Output the [x, y] coordinate of the center of the cell containing the given text.  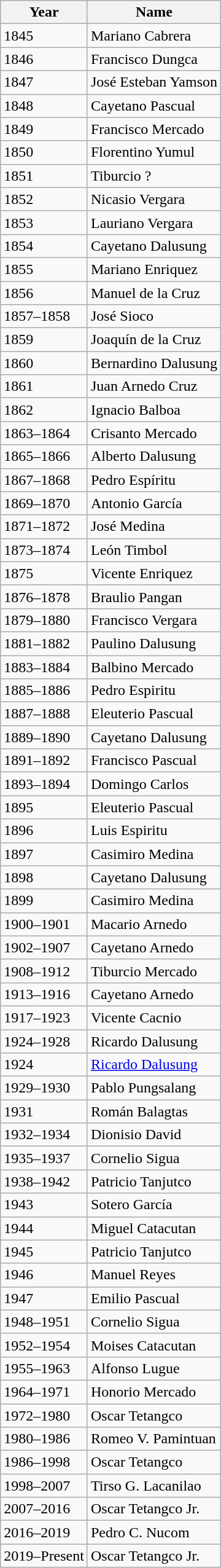
Pablo Pungsalang [153, 1088]
Romeo V. Pamintuan [153, 1439]
Emilio Pascual [153, 1298]
1873–1874 [44, 550]
2019–Present [44, 1556]
1938–1942 [44, 1182]
1875 [44, 573]
1871–1872 [44, 527]
1924–1928 [44, 1041]
1869–1870 [44, 503]
1863–1864 [44, 433]
1931 [44, 1111]
Macario Arnedo [153, 924]
1887–1888 [44, 714]
1908–1912 [44, 971]
1845 [44, 36]
Lauriano Vergara [153, 222]
Francisco Dungca [153, 59]
Francisco Mercado [153, 129]
1917–1923 [44, 1017]
Mariano Enriquez [153, 269]
Manuel de la Cruz [153, 293]
1948–1951 [44, 1322]
Joaquín de la Cruz [153, 340]
1897 [44, 854]
Miguel Catacutan [153, 1228]
1857–1858 [44, 316]
Pedro Espíritu [153, 480]
1900–1901 [44, 924]
1851 [44, 176]
1883–1884 [44, 667]
1885–1886 [44, 691]
2016–2019 [44, 1532]
1867–1868 [44, 480]
1998–2007 [44, 1486]
1861 [44, 386]
1849 [44, 129]
Francisco Vergara [153, 620]
1855 [44, 269]
Alfonso Lugue [153, 1368]
Alberto Dalusung [153, 457]
Paulino Dalusung [153, 643]
1879–1880 [44, 620]
Mariano Cabrera [153, 36]
Tiburcio Mercado [153, 971]
1859 [44, 340]
1945 [44, 1252]
José Medina [153, 527]
Domingo Carlos [153, 784]
1850 [44, 152]
1943 [44, 1205]
1876–1878 [44, 597]
2007–2016 [44, 1509]
Pedro Espiritu [153, 691]
1944 [44, 1228]
1852 [44, 199]
1891–1892 [44, 761]
1896 [44, 831]
Honorio Mercado [153, 1392]
1932–1934 [44, 1135]
1853 [44, 222]
1846 [44, 59]
Crisanto Mercado [153, 433]
Román Balagtas [153, 1111]
1889–1890 [44, 737]
1848 [44, 106]
1986–1998 [44, 1462]
Ignacio Balboa [153, 410]
1972–1980 [44, 1415]
Name [153, 12]
Braulio Pangan [153, 597]
1924 [44, 1065]
Bernardino Dalusung [153, 363]
Nicasio Vergara [153, 199]
1847 [44, 82]
1913–1916 [44, 994]
1935–1937 [44, 1158]
Moises Catacutan [153, 1345]
1898 [44, 877]
1854 [44, 246]
Dionisio David [153, 1135]
1980–1986 [44, 1439]
León Timbol [153, 550]
1899 [44, 901]
Antonio García [153, 503]
Vicente Cacnio [153, 1017]
Vicente Enriquez [153, 573]
Year [44, 12]
1860 [44, 363]
José Esteban Yamson [153, 82]
Cayetano Pascual [153, 106]
Juan Arnedo Cruz [153, 386]
1955–1963 [44, 1368]
1902–1907 [44, 947]
José Sioco [153, 316]
Manuel Reyes [153, 1275]
1865–1866 [44, 457]
1856 [44, 293]
Luis Espiritu [153, 831]
1862 [44, 410]
Pedro C. Nucom [153, 1532]
Sotero García [153, 1205]
Balbino Mercado [153, 667]
1947 [44, 1298]
1895 [44, 807]
Tiburcio ? [153, 176]
Florentino Yumul [153, 152]
1946 [44, 1275]
Francisco Pascual [153, 761]
Tirso G. Lacanilao [153, 1486]
1964–1971 [44, 1392]
1952–1954 [44, 1345]
1881–1882 [44, 643]
1893–1894 [44, 784]
1929–1930 [44, 1088]
